Provide the (x, y) coordinate of the cell's center where the given text is located.  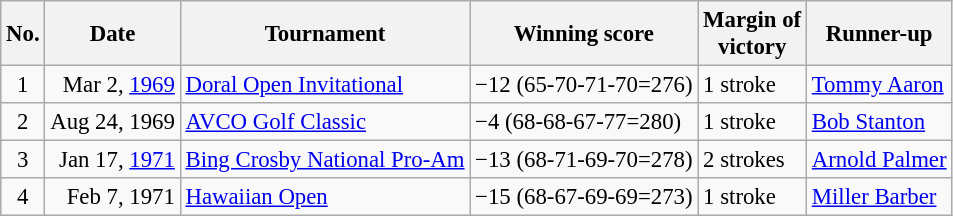
1 (23, 85)
4 (23, 197)
2 strokes (752, 160)
Aug 24, 1969 (112, 122)
Tournament (325, 34)
−13 (68-71-69-70=278) (584, 160)
−4 (68-68-67-77=280) (584, 122)
Tommy Aaron (878, 85)
2 (23, 122)
Winning score (584, 34)
Jan 17, 1971 (112, 160)
Date (112, 34)
AVCO Golf Classic (325, 122)
No. (23, 34)
−12 (65-70-71-70=276) (584, 85)
Margin ofvictory (752, 34)
3 (23, 160)
Bing Crosby National Pro-Am (325, 160)
Mar 2, 1969 (112, 85)
Arnold Palmer (878, 160)
Doral Open Invitational (325, 85)
Miller Barber (878, 197)
−15 (68-67-69-69=273) (584, 197)
Feb 7, 1971 (112, 197)
Hawaiian Open (325, 197)
Runner-up (878, 34)
Bob Stanton (878, 122)
